Capture the cell that displays the provided text and extract its (x, y) central coordinate. 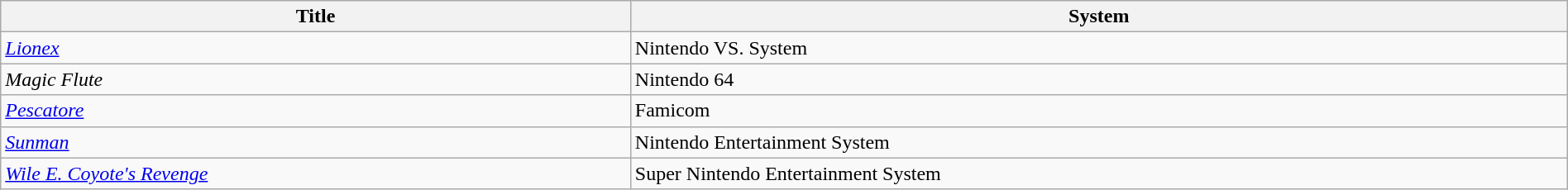
Nintendo 64 (1098, 79)
Lionex (316, 48)
Nintendo Entertainment System (1098, 142)
Nintendo VS. System (1098, 48)
Wile E. Coyote's Revenge (316, 173)
Title (316, 17)
Pescatore (316, 111)
Sunman (316, 142)
Super Nintendo Entertainment System (1098, 173)
Famicom (1098, 111)
System (1098, 17)
Magic Flute (316, 79)
